Detect which cell encompasses the target text, then output its (x, y) center coordinate. 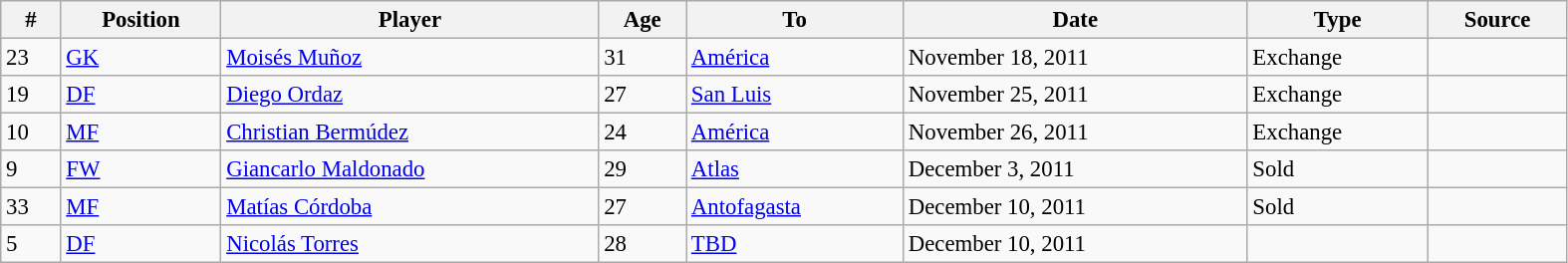
GK (141, 58)
10 (31, 132)
28 (643, 244)
November 18, 2011 (1075, 58)
29 (643, 169)
TBD (795, 244)
# (31, 20)
9 (31, 169)
Matías Córdoba (410, 207)
23 (31, 58)
Moisés Muñoz (410, 58)
Christian Bermúdez (410, 132)
19 (31, 95)
Age (643, 20)
24 (643, 132)
31 (643, 58)
Antofagasta (795, 207)
December 3, 2011 (1075, 169)
Position (141, 20)
5 (31, 244)
FW (141, 169)
Diego Ordaz (410, 95)
Giancarlo Maldonado (410, 169)
Date (1075, 20)
Source (1497, 20)
Player (410, 20)
November 26, 2011 (1075, 132)
Nicolás Torres (410, 244)
33 (31, 207)
San Luis (795, 95)
To (795, 20)
November 25, 2011 (1075, 95)
Type (1337, 20)
Atlas (795, 169)
